Capture the cell that displays the provided text and extract its (X, Y) central coordinate. 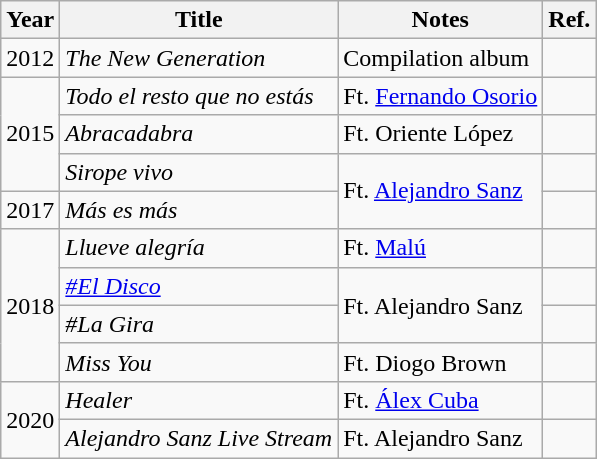
2020 (30, 419)
Notes (440, 20)
Title (199, 20)
Ft. Oriente López (440, 134)
Ft. Diogo Brown (440, 362)
Llueve alegría (199, 248)
#El Disco (199, 286)
Ref. (570, 20)
2012 (30, 58)
Más es más (199, 210)
Year (30, 20)
2015 (30, 134)
Sirope vivo (199, 172)
Ft. Malú (440, 248)
Alejandro Sanz Live Stream (199, 438)
Abracadabra (199, 134)
#La Gira (199, 324)
Compilation album (440, 58)
2017 (30, 210)
2018 (30, 305)
The New Generation (199, 58)
Todo el resto que no estás (199, 96)
Healer (199, 400)
Miss You (199, 362)
Ft. Álex Cuba (440, 400)
Ft. Fernando Osorio (440, 96)
